Search for the cell housing the specified text and yield its (X, Y) center coordinate. 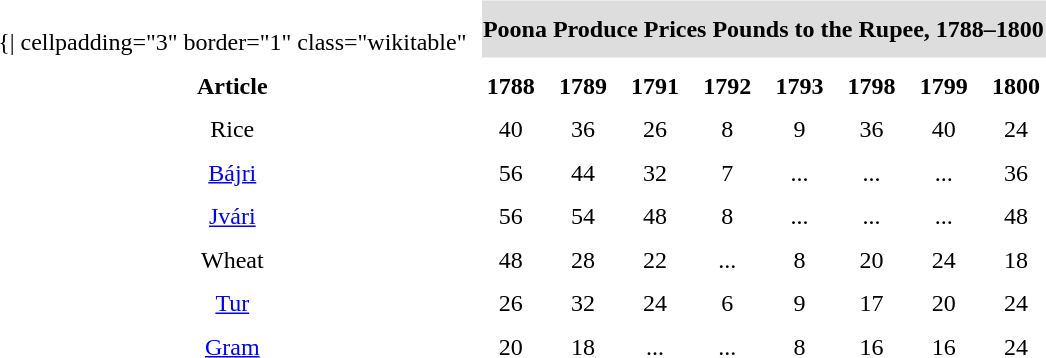
1793 (800, 86)
17 (872, 303)
54 (584, 217)
6 (728, 303)
Poona Produce Prices Pounds to the Rupee, 1788–1800 (763, 28)
1789 (584, 86)
1791 (656, 86)
22 (656, 260)
1799 (944, 86)
1800 (1016, 86)
7 (728, 173)
1788 (510, 86)
1792 (728, 86)
44 (584, 173)
28 (584, 260)
1798 (872, 86)
18 (1016, 260)
